Detect which cell encompasses the target text, then output its (x, y) center coordinate. 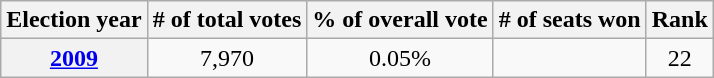
0.05% (400, 58)
% of overall vote (400, 20)
Rank (680, 20)
Election year (74, 20)
2009 (74, 58)
# of seats won (570, 20)
22 (680, 58)
7,970 (227, 58)
# of total votes (227, 20)
